Capture the cell that displays the provided text and extract its [X, Y] central coordinate. 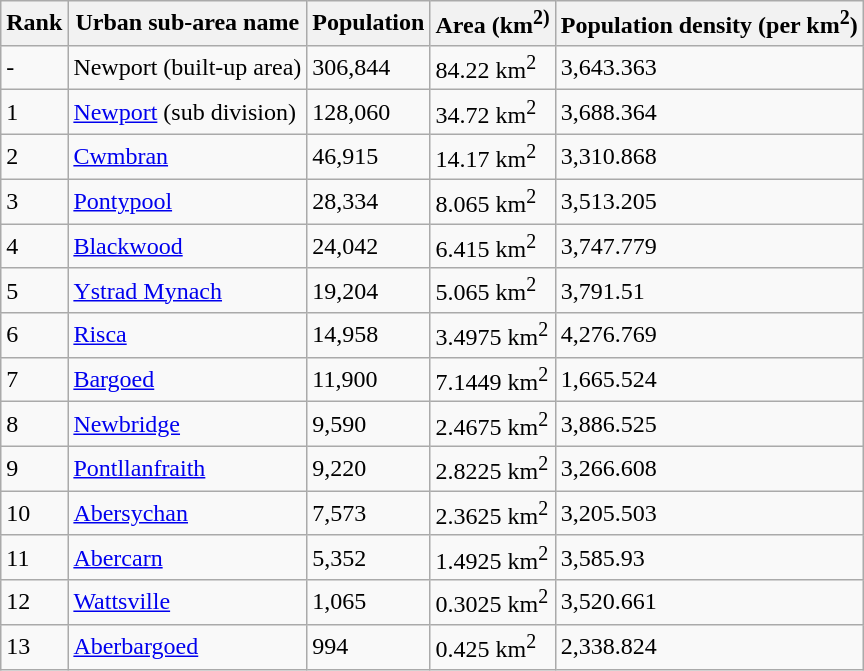
Pontypool [188, 202]
11 [34, 558]
3,513.205 [709, 202]
Population density (per km2) [709, 24]
Area (km2) [492, 24]
19,204 [368, 290]
1,065 [368, 602]
Urban sub-area name [188, 24]
3,310.868 [709, 156]
2.4675 km2 [492, 424]
3,520.661 [709, 602]
13 [34, 648]
1 [34, 112]
24,042 [368, 246]
14,958 [368, 336]
8.065 km2 [492, 202]
994 [368, 648]
Blackwood [188, 246]
2 [34, 156]
2,338.824 [709, 648]
128,060 [368, 112]
1.4925 km2 [492, 558]
Bargoed [188, 380]
9 [34, 468]
0.425 km2 [492, 648]
4 [34, 246]
9,590 [368, 424]
6 [34, 336]
5 [34, 290]
3 [34, 202]
10 [34, 514]
3,585.93 [709, 558]
Ystrad Mynach [188, 290]
8 [34, 424]
3.4975 km2 [492, 336]
Pontllanfraith [188, 468]
Cwmbran [188, 156]
12 [34, 602]
5,352 [368, 558]
11,900 [368, 380]
2.8225 km2 [492, 468]
28,334 [368, 202]
7.1449 km2 [492, 380]
Risca [188, 336]
Newport (built-up area) [188, 68]
4,276.769 [709, 336]
3,688.364 [709, 112]
46,915 [368, 156]
1,665.524 [709, 380]
2.3625 km2 [492, 514]
Population [368, 24]
Newbridge [188, 424]
3,643.363 [709, 68]
Newport (sub division) [188, 112]
3,886.525 [709, 424]
5.065 km2 [492, 290]
7 [34, 380]
Abersychan [188, 514]
3,747.779 [709, 246]
0.3025 km2 [492, 602]
9,220 [368, 468]
306,844 [368, 68]
7,573 [368, 514]
3,205.503 [709, 514]
Abercarn [188, 558]
Wattsville [188, 602]
3,791.51 [709, 290]
Rank [34, 24]
- [34, 68]
84.22 km2 [492, 68]
6.415 km2 [492, 246]
Aberbargoed [188, 648]
34.72 km2 [492, 112]
3,266.608 [709, 468]
14.17 km2 [492, 156]
